Pinpoint the cell where the given text exists, returning its [x, y] midpoint coordinate. 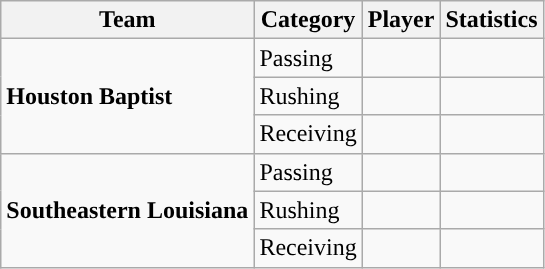
Category [308, 20]
Houston Baptist [128, 96]
Statistics [492, 20]
Player [401, 20]
Southeastern Louisiana [128, 210]
Team [128, 20]
